Search for the cell housing the specified text and yield its [X, Y] center coordinate. 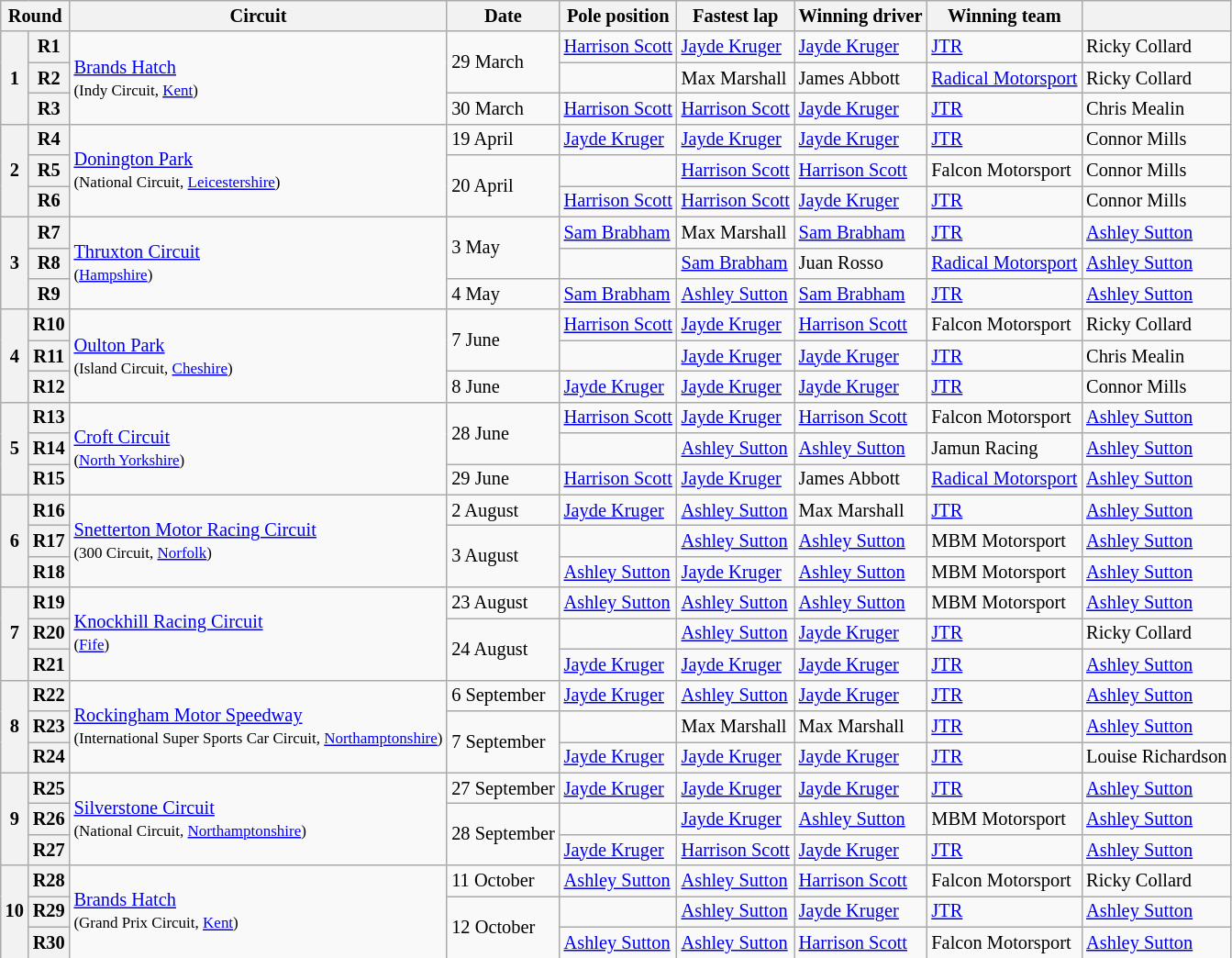
Winning driver [860, 16]
28 September [503, 833]
Fastest lap [736, 16]
3 May [503, 248]
R16 [50, 510]
24 August [503, 648]
6 September [503, 696]
R8 [50, 263]
Brands Hatch(Indy Circuit, Kent) [259, 77]
Oulton Park(Island Circuit, Cheshire) [259, 356]
9 [15, 819]
7 June [503, 340]
10 [15, 912]
Rockingham Motor Speedway(International Super Sports Car Circuit, Northamptonshire) [259, 727]
Silverstone Circuit(National Circuit, Northamptonshire) [259, 819]
R14 [50, 449]
R23 [50, 726]
R7 [50, 232]
12 October [503, 927]
Winning team [1004, 16]
1 [15, 77]
29 June [503, 479]
28 June [503, 433]
Circuit [259, 16]
Snetterton Motor Racing Circuit(300 Circuit, Norfolk) [259, 541]
2 [15, 171]
R28 [50, 881]
Jamun Racing [1004, 449]
R13 [50, 418]
Knockhill Racing Circuit(Fife) [259, 633]
19 April [503, 139]
R15 [50, 479]
4 May [503, 294]
R17 [50, 540]
4 [15, 356]
Juan Rosso [860, 263]
R30 [50, 942]
Donington Park(National Circuit, Leicestershire) [259, 171]
Brands Hatch(Grand Prix Circuit, Kent) [259, 912]
R21 [50, 664]
R20 [50, 633]
R11 [50, 356]
R26 [50, 819]
7 [15, 633]
27 September [503, 788]
20 April [503, 185]
R1 [50, 47]
7 September [503, 741]
R19 [50, 603]
8 June [503, 386]
R6 [50, 201]
Thruxton Circuit(Hampshire) [259, 262]
R2 [50, 78]
R27 [50, 850]
R5 [50, 171]
R24 [50, 757]
3 [15, 262]
Date [503, 16]
R3 [50, 108]
R9 [50, 294]
R4 [50, 139]
6 [15, 541]
Louise Richardson [1156, 757]
2 August [503, 510]
23 August [503, 603]
R22 [50, 696]
11 October [503, 881]
R25 [50, 788]
R18 [50, 572]
29 March [503, 62]
8 [15, 727]
30 March [503, 108]
R10 [50, 325]
R29 [50, 911]
3 August [503, 556]
Round [35, 16]
5 [15, 448]
R12 [50, 386]
Pole position [618, 16]
Croft Circuit(North Yorkshire) [259, 448]
